Return the (X, Y) coordinate for the center point of the cell that contains the specified text.  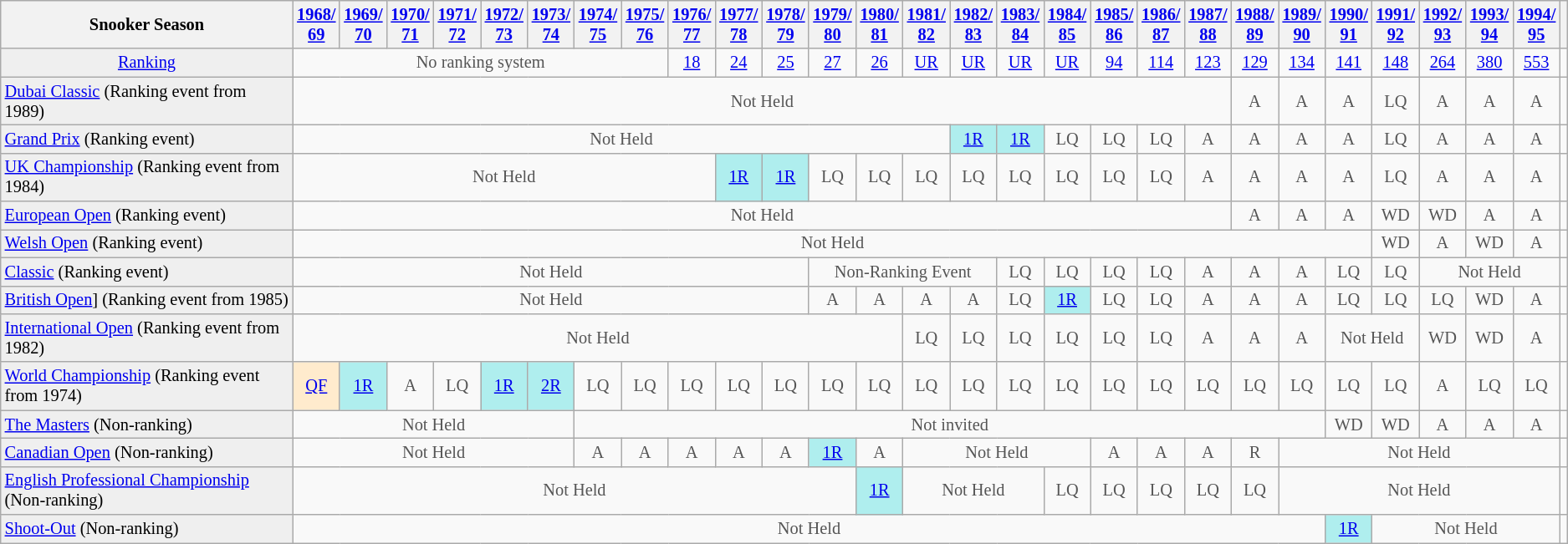
1993/94 (1489, 24)
1969/70 (363, 24)
25 (785, 63)
24 (738, 63)
1986/87 (1161, 24)
1978/79 (785, 24)
1991/92 (1396, 24)
Snooker Season (147, 24)
264 (1443, 63)
1972/73 (504, 24)
1981/82 (927, 24)
141 (1349, 63)
1970/71 (410, 24)
1983/84 (1020, 24)
1980/81 (880, 24)
1982/83 (973, 24)
Shoot-Out (Non-ranking) (147, 529)
World Championship (Ranking event from 1974) (147, 386)
European Open (Ranking event) (147, 216)
QF (316, 386)
Canadian Open (Non-ranking) (147, 452)
94 (1114, 63)
1984/85 (1067, 24)
1974/75 (598, 24)
380 (1489, 63)
1977/78 (738, 24)
1971/72 (457, 24)
1973/74 (551, 24)
1975/76 (645, 24)
1990/91 (1349, 24)
1988/89 (1254, 24)
123 (1208, 63)
129 (1254, 63)
1979/80 (832, 24)
English Professional Championship (Non-ranking) (147, 491)
Not invited (950, 425)
27 (832, 63)
The Masters (Non-ranking) (147, 425)
Welsh Open (Ranking event) (147, 243)
1985/86 (1114, 24)
2R (551, 386)
UK Championship (Ranking event from 1984) (147, 177)
1968/69 (316, 24)
1976/77 (692, 24)
553 (1536, 63)
26 (880, 63)
Classic (Ranking event) (147, 272)
18 (692, 63)
Non-Ranking Event (902, 272)
No ranking system (480, 63)
1992/93 (1443, 24)
1994/95 (1536, 24)
Ranking (147, 63)
114 (1161, 63)
134 (1302, 63)
1987/88 (1208, 24)
International Open (Ranking event from 1982) (147, 338)
Dubai Classic (Ranking event from 1989) (147, 101)
R (1254, 452)
1989/90 (1302, 24)
Grand Prix (Ranking event) (147, 139)
British Open] (Ranking event from 1985) (147, 300)
148 (1396, 63)
